Output the [X, Y] coordinate of the center of the cell containing the given text.  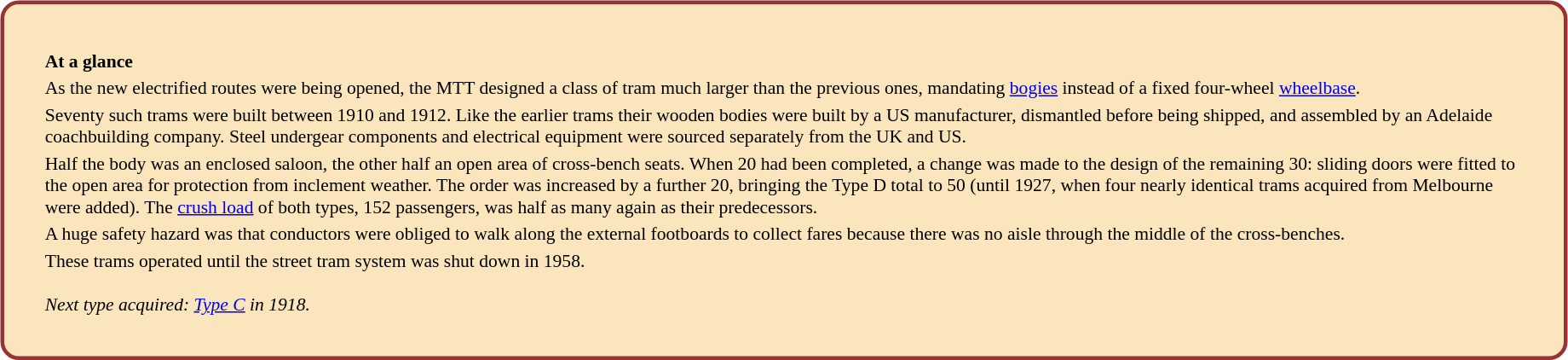
At a glance [784, 61]
These trams operated until the street tram system was shut down in 1958. Next type acquired: Type C in 1918. [784, 282]
